Scan for the cell matching the given text and deliver its (X, Y) coordinate at center. 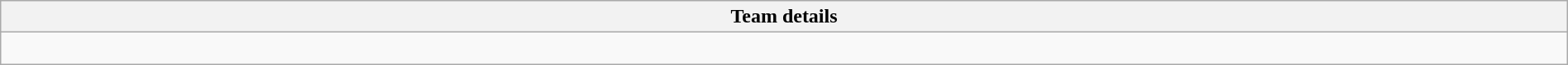
Team details (784, 17)
